For the text-containing cell, return its midpoint in (x, y) coordinate format. 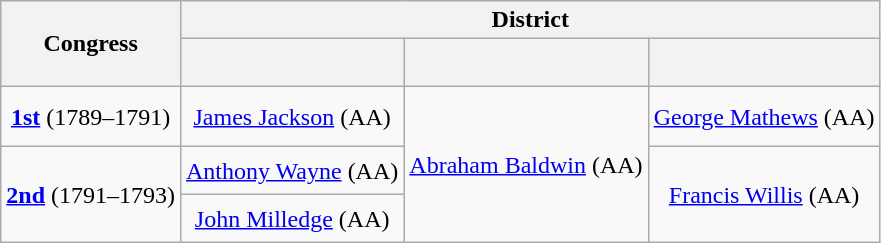
District (530, 20)
2nd (1791–1793) (91, 195)
Congress (91, 44)
George Mathews (AA) (764, 117)
John Milledge (AA) (292, 219)
Francis Willis (AA) (764, 195)
Anthony Wayne (AA) (292, 171)
James Jackson (AA) (292, 117)
Abraham Baldwin (AA) (526, 165)
1st (1789–1791) (91, 117)
